Identify which cell holds the provided text, then report its (x, y) central coordinate. 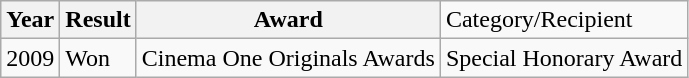
2009 (30, 58)
Result (98, 20)
Special Honorary Award (564, 58)
Won (98, 58)
Cinema One Originals Awards (288, 58)
Award (288, 20)
Year (30, 20)
Category/Recipient (564, 20)
